Return the [x, y] coordinate for the center point of the cell that contains the specified text.  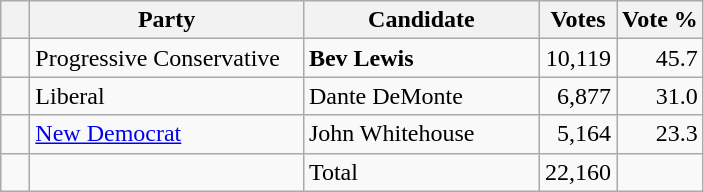
Progressive Conservative [167, 58]
Candidate [421, 20]
5,164 [578, 134]
New Democrat [167, 134]
45.7 [660, 58]
22,160 [578, 172]
23.3 [660, 134]
6,877 [578, 96]
Votes [578, 20]
Bev Lewis [421, 58]
Vote % [660, 20]
Liberal [167, 96]
Dante DeMonte [421, 96]
10,119 [578, 58]
Party [167, 20]
John Whitehouse [421, 134]
31.0 [660, 96]
Total [421, 172]
